Capture the cell that displays the provided text and extract its (X, Y) central coordinate. 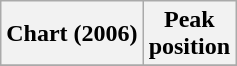
Peakposition (189, 34)
Chart (2006) (72, 34)
